From the cell containing the given text, extract its center point as [x, y] coordinate. 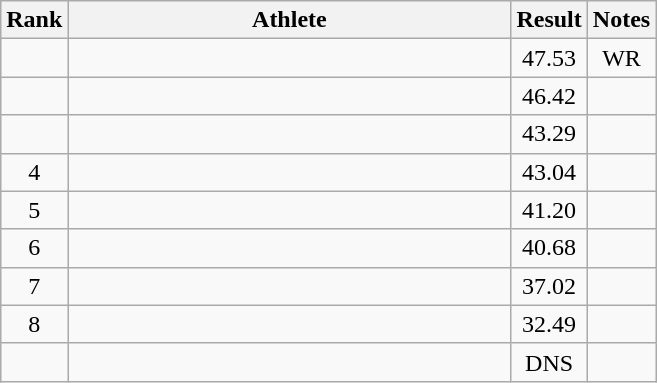
Result [549, 20]
40.68 [549, 248]
46.42 [549, 96]
43.29 [549, 134]
4 [34, 172]
7 [34, 286]
43.04 [549, 172]
41.20 [549, 210]
6 [34, 248]
37.02 [549, 286]
WR [621, 58]
Rank [34, 20]
47.53 [549, 58]
Athlete [290, 20]
5 [34, 210]
Notes [621, 20]
DNS [549, 362]
32.49 [549, 324]
8 [34, 324]
